Detect which cell encompasses the target text, then output its [x, y] center coordinate. 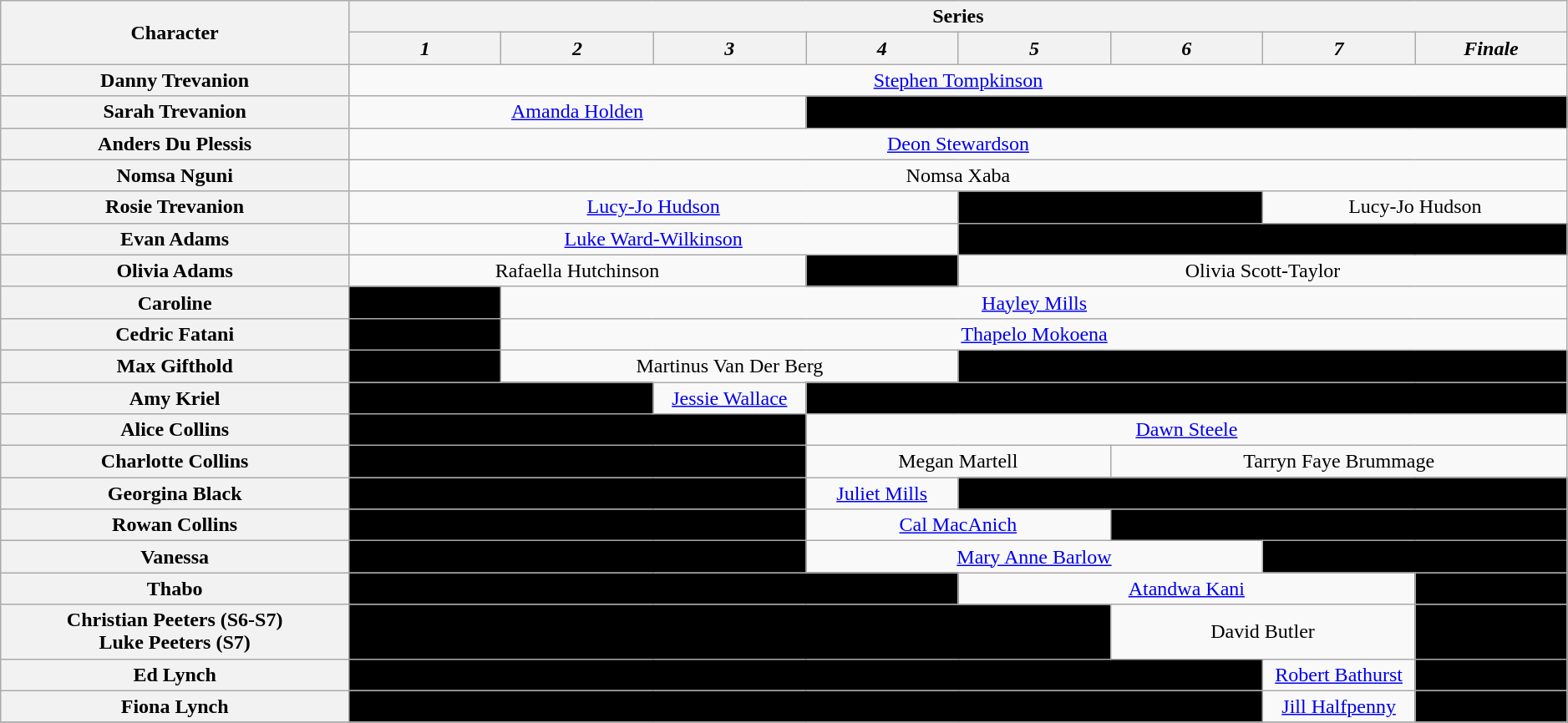
Finale [1492, 48]
Olivia Adams [175, 270]
Christian Peeters (S6-S7)Luke Peeters (S7) [175, 631]
Charlotte Collins [175, 462]
Megan Martell [957, 462]
Tarryn Faye Brummage [1338, 462]
Max Gifthold [175, 366]
Olivia Scott-Taylor [1263, 270]
Evan Adams [175, 239]
Nomsa Xaba [959, 175]
Juliet Mills [881, 493]
3 [729, 48]
Character [175, 33]
Sarah Trevanion [175, 112]
6 [1186, 48]
Cal MacAnich [957, 525]
4 [881, 48]
Jill Halfpenny [1338, 706]
Nomsa Nguni [175, 175]
Anders Du Plessis [175, 144]
Series [959, 17]
Vanessa [175, 557]
Ed Lynch [175, 675]
Jessie Wallace [729, 398]
Caroline [175, 302]
Martinus Van Der Berg [730, 366]
Rowan Collins [175, 525]
David Butler [1263, 631]
Hayley Mills [1034, 302]
Fiona Lynch [175, 706]
Mary Anne Barlow [1034, 557]
Luke Ward-Wilkinson [653, 239]
1 [425, 48]
2 [577, 48]
Amanda Holden [578, 112]
Atandwa Kani [1186, 589]
Stephen Tompkinson [959, 80]
Rafaella Hutchinson [578, 270]
Rosie Trevanion [175, 207]
Deon Stewardson [959, 144]
7 [1338, 48]
Amy Kriel [175, 398]
Georgina Black [175, 493]
Dawn Steele [1186, 430]
Cedric Fatani [175, 334]
5 [1034, 48]
Robert Bathurst [1338, 675]
Thabo [175, 589]
Danny Trevanion [175, 80]
Thapelo Mokoena [1034, 334]
Alice Collins [175, 430]
